Search for the cell housing the specified text and yield its [x, y] center coordinate. 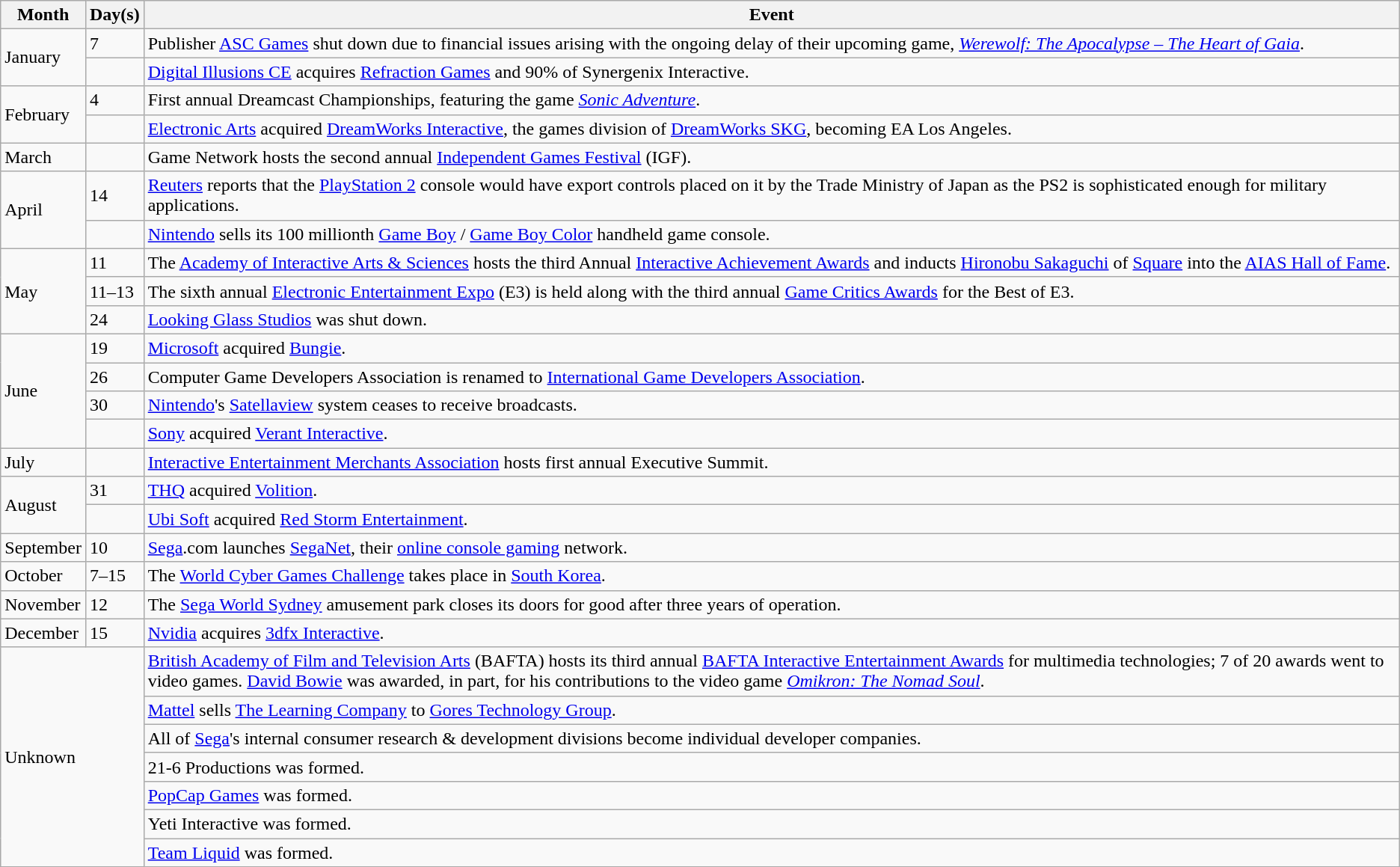
21-6 Productions was formed. [772, 767]
Mattel sells The Learning Company to Gores Technology Group. [772, 710]
19 [114, 348]
Day(s) [114, 15]
Game Network hosts the second annual Independent Games Festival (IGF). [772, 157]
Nintendo sells its 100 millionth Game Boy / Game Boy Color handheld game console. [772, 234]
Month [43, 15]
December [43, 633]
The sixth annual Electronic Entertainment Expo (E3) is held along with the third annual Game Critics Awards for the Best of E3. [772, 291]
Event [772, 15]
All of Sega's internal consumer research & development divisions become individual developer companies. [772, 738]
Looking Glass Studios was shut down. [772, 319]
7–15 [114, 576]
24 [114, 319]
4 [114, 100]
March [43, 157]
Interactive Entertainment Merchants Association hosts first annual Executive Summit. [772, 462]
26 [114, 376]
The Sega World Sydney amusement park closes its doors for good after three years of operation. [772, 604]
30 [114, 405]
November [43, 604]
August [43, 505]
Electronic Arts acquired DreamWorks Interactive, the games division of DreamWorks SKG, becoming EA Los Angeles. [772, 129]
First annual Dreamcast Championships, featuring the game Sonic Adventure. [772, 100]
10 [114, 548]
The World Cyber Games Challenge takes place in South Korea. [772, 576]
Sega.com launches SegaNet, their online console gaming network. [772, 548]
PopCap Games was formed. [772, 795]
October [43, 576]
Digital Illusions CE acquires Refraction Games and 90% of Synergenix Interactive. [772, 72]
11 [114, 263]
11–13 [114, 291]
7 [114, 43]
February [43, 114]
31 [114, 491]
14 [114, 196]
May [43, 291]
12 [114, 604]
Nvidia acquires 3dfx Interactive. [772, 633]
Team Liquid was formed. [772, 852]
September [43, 548]
Yeti Interactive was formed. [772, 824]
THQ acquired Volition. [772, 491]
Ubi Soft acquired Red Storm Entertainment. [772, 519]
Computer Game Developers Association is renamed to International Game Developers Association. [772, 376]
Unknown [72, 757]
April [43, 209]
15 [114, 633]
January [43, 58]
July [43, 462]
June [43, 390]
Microsoft acquired Bungie. [772, 348]
Sony acquired Verant Interactive. [772, 434]
Nintendo's Satellaview system ceases to receive broadcasts. [772, 405]
